Identify which cell holds the provided text, then report its [x, y] central coordinate. 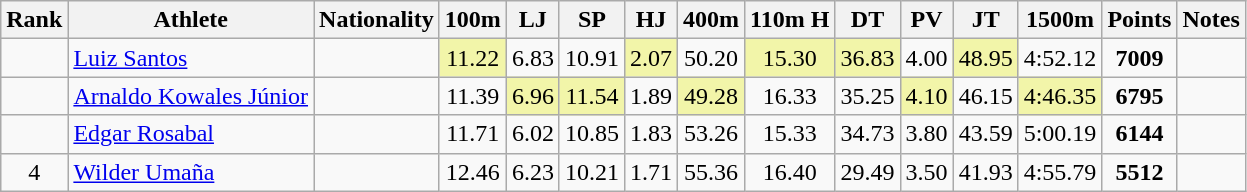
Rank [34, 20]
5512 [1140, 172]
50.20 [712, 58]
46.15 [986, 96]
Edgar Rosabal [191, 134]
110m H [790, 20]
15.33 [790, 134]
4.10 [926, 96]
6795 [1140, 96]
16.33 [790, 96]
3.80 [926, 134]
LJ [532, 20]
Points [1140, 20]
12.46 [472, 172]
2.07 [650, 58]
4:55.79 [1060, 172]
HJ [650, 20]
JT [986, 20]
PV [926, 20]
Arnaldo Kowales Júnior [191, 96]
400m [712, 20]
3.50 [926, 172]
15.30 [790, 58]
11.54 [592, 96]
11.71 [472, 134]
Luiz Santos [191, 58]
35.25 [868, 96]
6.02 [532, 134]
1.83 [650, 134]
29.49 [868, 172]
7009 [1140, 58]
5:00.19 [1060, 134]
6144 [1140, 134]
11.39 [472, 96]
1500m [1060, 20]
41.93 [986, 172]
49.28 [712, 96]
36.83 [868, 58]
4:46.35 [1060, 96]
11.22 [472, 58]
10.85 [592, 134]
10.21 [592, 172]
4:52.12 [1060, 58]
6.23 [532, 172]
6.96 [532, 96]
1.89 [650, 96]
43.59 [986, 134]
4 [34, 172]
10.91 [592, 58]
4.00 [926, 58]
Nationality [377, 20]
Wilder Umaña [191, 172]
53.26 [712, 134]
16.40 [790, 172]
Notes [1211, 20]
1.71 [650, 172]
6.83 [532, 58]
DT [868, 20]
48.95 [986, 58]
SP [592, 20]
Athlete [191, 20]
100m [472, 20]
55.36 [712, 172]
34.73 [868, 134]
